Provide the (x, y) coordinate of the cell's center where the given text is located.  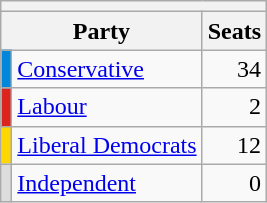
Conservative (107, 69)
Party (102, 31)
Labour (107, 107)
12 (234, 145)
2 (234, 107)
Seats (234, 31)
0 (234, 183)
Independent (107, 183)
Liberal Democrats (107, 145)
34 (234, 69)
